Scan for the cell matching the given text and deliver its [X, Y] coordinate at center. 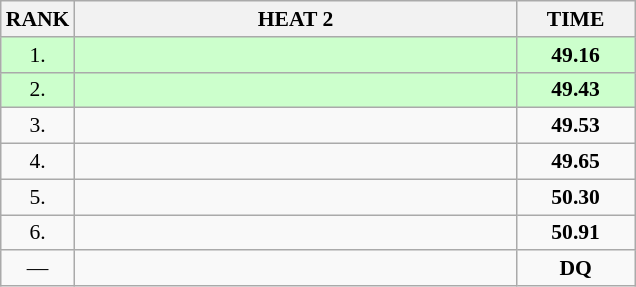
49.43 [576, 90]
50.30 [576, 197]
HEAT 2 [295, 19]
49.53 [576, 126]
49.65 [576, 162]
DQ [576, 269]
4. [38, 162]
6. [38, 233]
TIME [576, 19]
1. [38, 55]
RANK [38, 19]
50.91 [576, 233]
2. [38, 90]
49.16 [576, 55]
5. [38, 197]
3. [38, 126]
— [38, 269]
